Provide the [X, Y] coordinate of the cell's center where the given text is located.  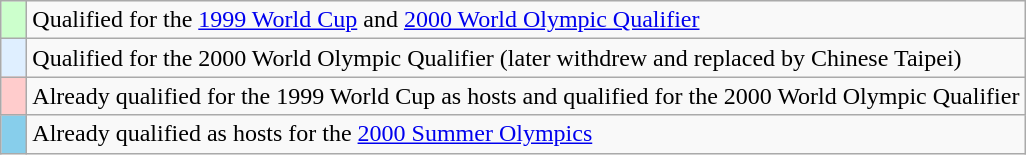
Already qualified as hosts for the 2000 Summer Olympics [526, 134]
Already qualified for the 1999 World Cup as hosts and qualified for the 2000 World Olympic Qualifier [526, 96]
Qualified for the 2000 World Olympic Qualifier (later withdrew and replaced by Chinese Taipei) [526, 58]
Qualified for the 1999 World Cup and 2000 World Olympic Qualifier [526, 20]
